From the cell containing the given text, extract its center point as [X, Y] coordinate. 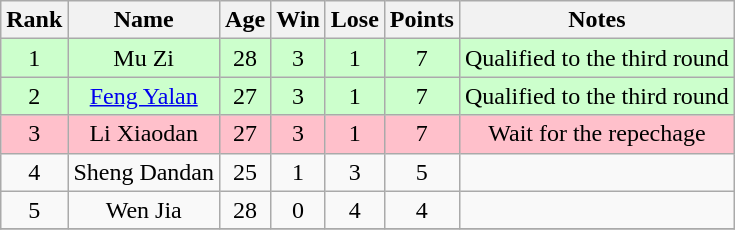
Rank [34, 20]
2 [34, 96]
Notes [596, 20]
Points [422, 20]
Win [298, 20]
Wen Jia [144, 210]
Mu Zi [144, 58]
Wait for the repechage [596, 134]
25 [246, 172]
Li Xiaodan [144, 134]
Lose [354, 20]
0 [298, 210]
Age [246, 20]
Name [144, 20]
Feng Yalan [144, 96]
Sheng Dandan [144, 172]
